Return the [X, Y] coordinate for the center point of the cell that contains the specified text.  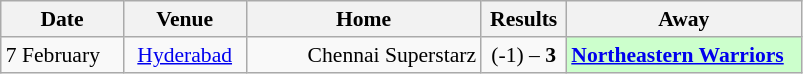
Chennai Superstarz [364, 55]
Northeastern Warriors [684, 55]
7 February [62, 55]
Results [524, 19]
Away [684, 19]
(-1) – 3 [524, 55]
Home [364, 19]
Date [62, 19]
Venue [184, 19]
Hyderabad [184, 55]
